Find where the given text appears and provide that cell's center as [x, y] coordinate. 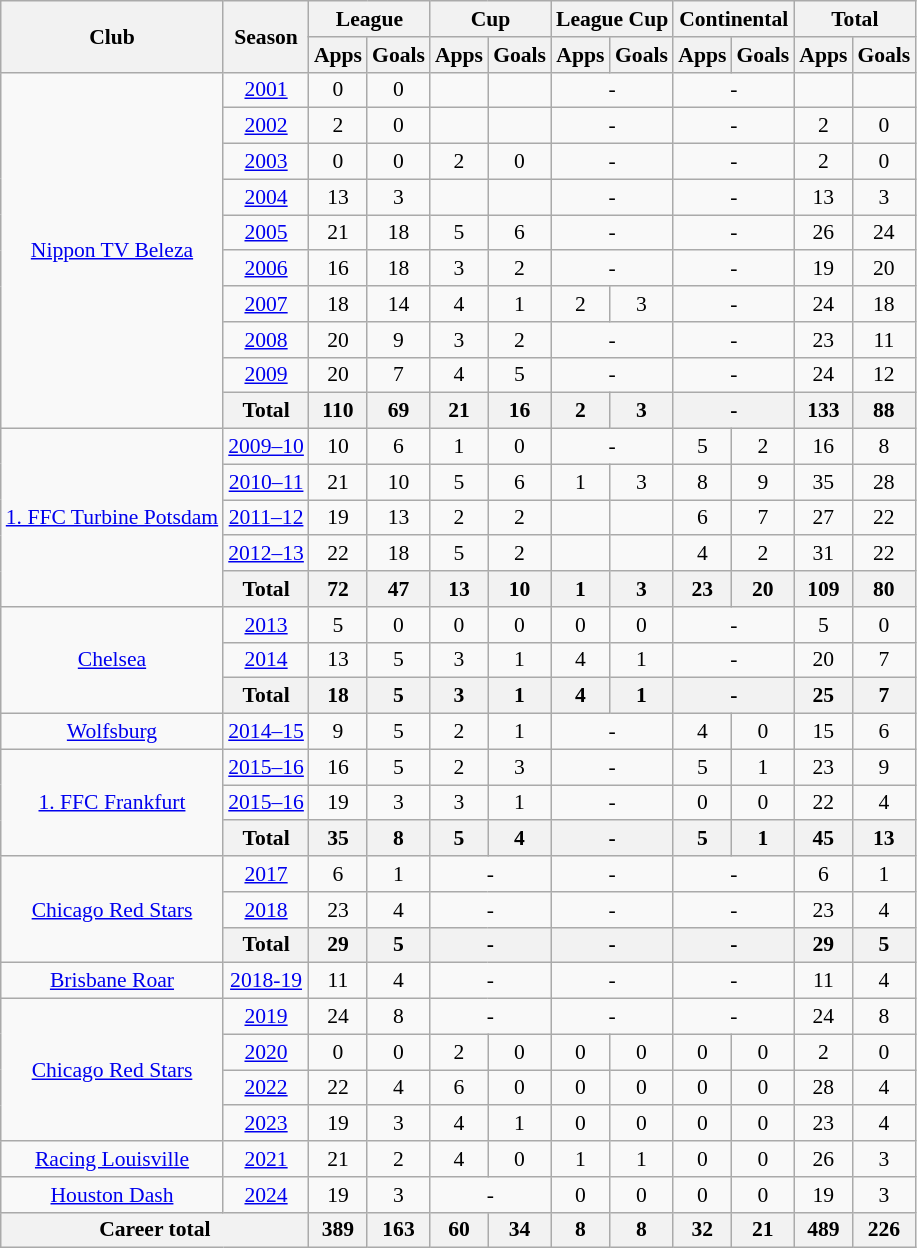
Wolfsburg [112, 732]
2008 [266, 340]
15 [823, 732]
Racing Louisville [112, 1159]
Brisbane Roar [112, 981]
2017 [266, 874]
League Cup [612, 19]
2022 [266, 1088]
League [370, 19]
45 [823, 839]
133 [823, 411]
2004 [266, 197]
109 [823, 589]
2020 [266, 1052]
12 [884, 375]
2018 [266, 910]
489 [823, 1230]
110 [338, 411]
1. FFC Frankfurt [112, 802]
163 [398, 1230]
88 [884, 411]
Continental [734, 19]
2012–13 [266, 554]
2002 [266, 126]
2018-19 [266, 981]
2010–11 [266, 482]
Houston Dash [112, 1195]
80 [884, 589]
2001 [266, 90]
60 [459, 1230]
47 [398, 589]
2019 [266, 1017]
2009–10 [266, 447]
2013 [266, 625]
Cup [490, 19]
1. FFC Turbine Potsdam [112, 518]
2024 [266, 1195]
2011–12 [266, 518]
34 [520, 1230]
2014 [266, 660]
Chelsea [112, 660]
27 [823, 518]
72 [338, 589]
2006 [266, 269]
2009 [266, 375]
2007 [266, 304]
Club [112, 36]
31 [823, 554]
2014–15 [266, 732]
Season [266, 36]
Nippon TV Beleza [112, 250]
226 [884, 1230]
389 [338, 1230]
2005 [266, 233]
2021 [266, 1159]
69 [398, 411]
2023 [266, 1124]
Career total [155, 1230]
25 [823, 696]
2003 [266, 162]
14 [398, 304]
32 [702, 1230]
